Extract the [x, y] coordinate from the center of the cell holding the provided text.  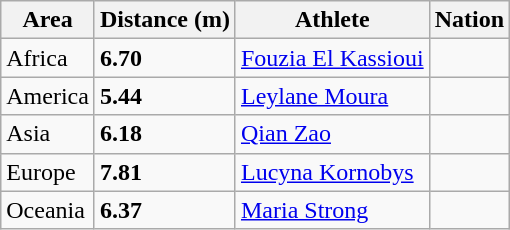
Fouzia El Kassioui [332, 58]
Athlete [332, 20]
Africa [48, 58]
Maria Strong [332, 210]
6.70 [164, 58]
6.37 [164, 210]
5.44 [164, 96]
Asia [48, 134]
6.18 [164, 134]
Distance (m) [164, 20]
Europe [48, 172]
Oceania [48, 210]
7.81 [164, 172]
Lucyna Kornobys [332, 172]
Nation [469, 20]
Leylane Moura [332, 96]
Qian Zao [332, 134]
Area [48, 20]
America [48, 96]
